Extract the (x, y) coordinate from the center of the cell holding the provided text.  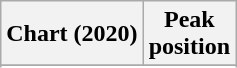
Peakposition (189, 34)
Chart (2020) (72, 34)
